Search for the cell housing the specified text and yield its [X, Y] center coordinate. 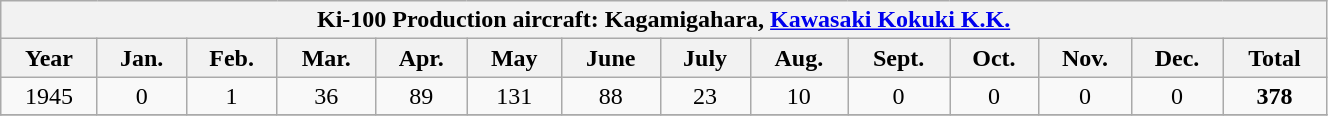
Sept. [899, 58]
Ki-100 Production aircraft: Kagamigahara, Kawasaki Kokuki K.K. [664, 20]
Feb. [232, 58]
88 [610, 96]
1 [232, 96]
Mar. [326, 58]
1945 [49, 96]
Nov. [1084, 58]
Jan. [142, 58]
10 [799, 96]
36 [326, 96]
Total [1275, 58]
Aug. [799, 58]
June [610, 58]
Year [49, 58]
July [705, 58]
Oct. [994, 58]
Dec. [1178, 58]
May [514, 58]
378 [1275, 96]
131 [514, 96]
23 [705, 96]
89 [421, 96]
Apr. [421, 58]
